Find where the given text appears and provide that cell's center as [X, Y] coordinate. 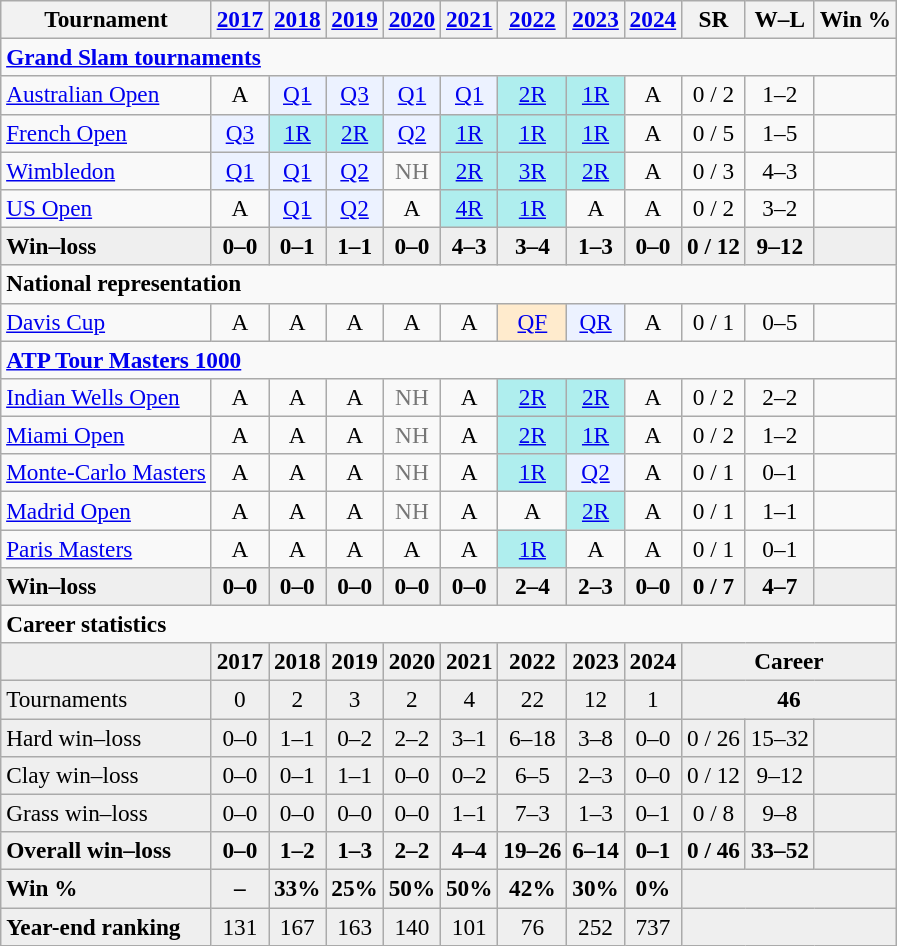
25% [354, 888]
4R [470, 208]
6–18 [532, 737]
42% [532, 888]
Madrid Open [106, 510]
33% [298, 888]
QR [596, 322]
Miami Open [106, 435]
3–4 [532, 246]
Grass win–loss [106, 813]
QF [532, 322]
National representation [449, 284]
76 [532, 926]
3 [354, 699]
– [240, 888]
167 [298, 926]
W–L [780, 19]
4 [470, 699]
0 / 8 [714, 813]
3–8 [596, 737]
131 [240, 926]
2–4 [532, 586]
Indian Wells Open [106, 397]
140 [412, 926]
Grand Slam tournaments [449, 57]
Overall win–loss [106, 850]
22 [532, 699]
252 [596, 926]
0–5 [780, 322]
4–4 [470, 850]
7–3 [532, 813]
0 / 46 [714, 850]
3–1 [470, 737]
Paris Masters [106, 548]
Clay win–loss [106, 775]
30% [596, 888]
Hard win–loss [106, 737]
46 [790, 699]
19–26 [532, 850]
French Open [106, 133]
0 / 5 [714, 133]
Monte-Carlo Masters [106, 473]
Davis Cup [106, 322]
Tournament [106, 19]
3–2 [780, 208]
3R [532, 170]
15–32 [780, 737]
6–14 [596, 850]
0% [652, 888]
0 / 7 [714, 586]
Tournaments [106, 699]
1 [652, 699]
US Open [106, 208]
101 [470, 926]
4–7 [780, 586]
ATP Tour Masters 1000 [449, 359]
Australian Open [106, 95]
6–5 [532, 775]
0 / 3 [714, 170]
Career statistics [449, 624]
Year-end ranking [106, 926]
12 [596, 699]
SR [714, 19]
0 / 26 [714, 737]
1–5 [780, 133]
Career [790, 662]
9–8 [780, 813]
163 [354, 926]
Wimbledon [106, 170]
33–52 [780, 850]
0 [240, 699]
737 [652, 926]
